Capture the cell that displays the provided text and extract its (x, y) central coordinate. 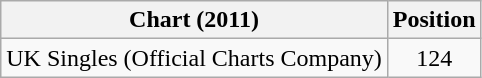
Position (434, 20)
124 (434, 58)
Chart (2011) (194, 20)
UK Singles (Official Charts Company) (194, 58)
